Extract the (x, y) coordinate from the center of the cell holding the provided text.  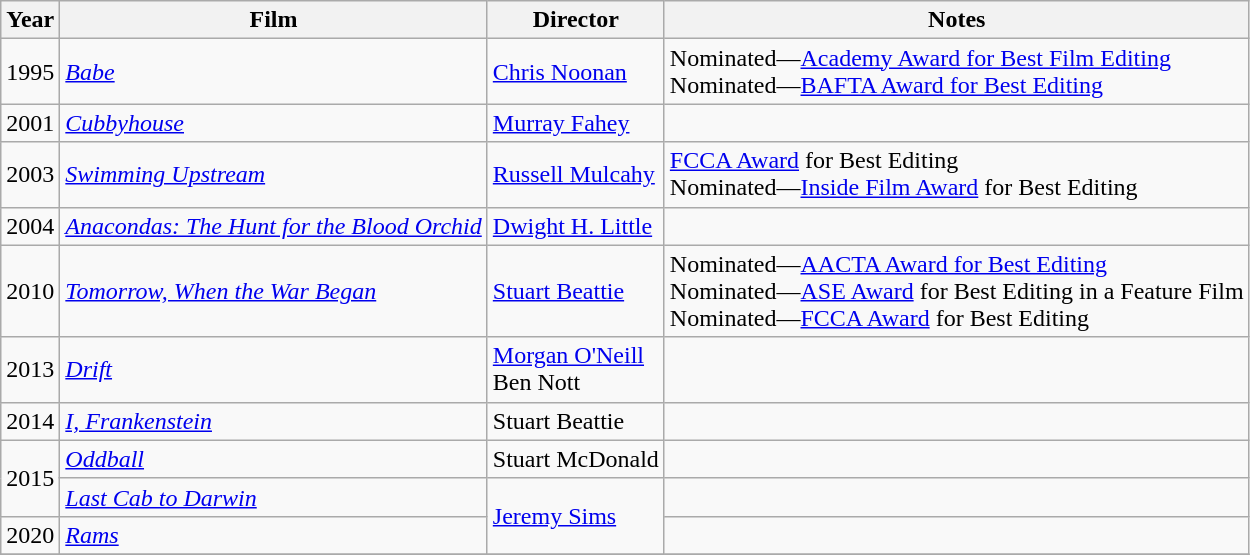
Tomorrow, When the War Began (274, 291)
Nominated—AACTA Award for Best EditingNominated—ASE Award for Best Editing in a Feature FilmNominated—FCCA Award for Best Editing (956, 291)
Film (274, 20)
1995 (30, 72)
Babe (274, 72)
Anacondas: The Hunt for the Blood Orchid (274, 226)
Year (30, 20)
Director (576, 20)
2010 (30, 291)
2003 (30, 174)
Nominated—Academy Award for Best Film EditingNominated—BAFTA Award for Best Editing (956, 72)
2015 (30, 478)
2014 (30, 421)
2013 (30, 370)
Stuart McDonald (576, 459)
2004 (30, 226)
Dwight H. Little (576, 226)
Last Cab to Darwin (274, 497)
Russell Mulcahy (576, 174)
I, Frankenstein (274, 421)
2020 (30, 535)
2001 (30, 123)
Chris Noonan (576, 72)
Rams (274, 535)
FCCA Award for Best EditingNominated—Inside Film Award for Best Editing (956, 174)
Morgan O'NeillBen Nott (576, 370)
Cubbyhouse (274, 123)
Oddball (274, 459)
Drift (274, 370)
Notes (956, 20)
Murray Fahey (576, 123)
Swimming Upstream (274, 174)
Jeremy Sims (576, 516)
